Pinpoint the cell where the given text exists, returning its [x, y] midpoint coordinate. 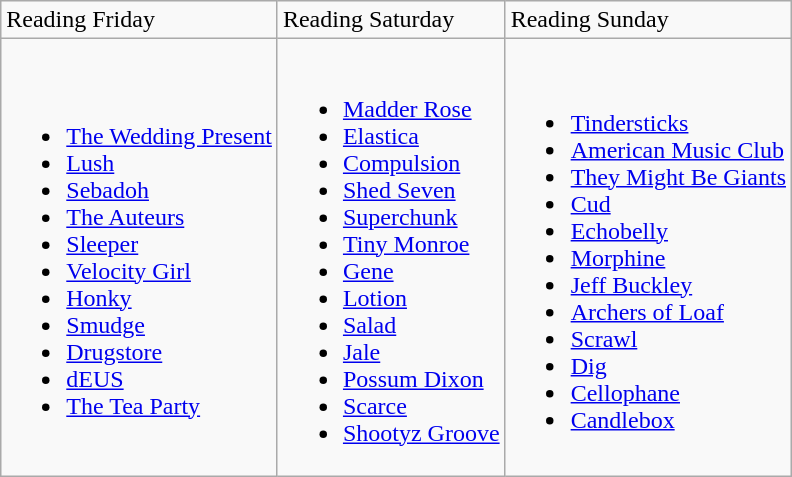
TindersticksAmerican Music ClubThey Might Be GiantsCudEchobellyMorphineJeff BuckleyArchers of LoafScrawlDigCellophaneCandlebox [648, 258]
Madder RoseElasticaCompulsionShed SevenSuperchunkTiny MonroeGeneLotionSaladJalePossum DixonScarceShootyz Groove [391, 258]
Reading Saturday [391, 20]
The Wedding PresentLushSebadohThe AuteursSleeperVelocity GirlHonkySmudgeDrugstoredEUSThe Tea Party [140, 258]
Reading Friday [140, 20]
Reading Sunday [648, 20]
